Determine the (X, Y) coordinate at the center of the cell enclosing the given text.  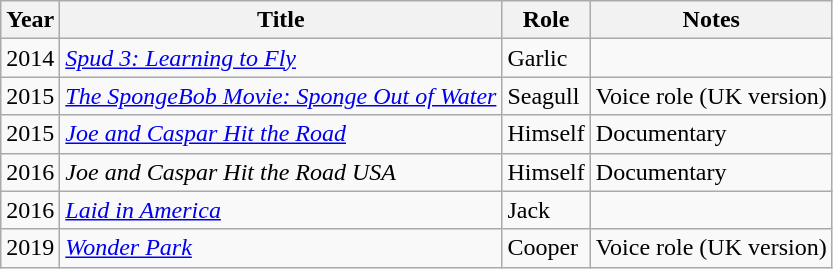
The SpongeBob Movie: Sponge Out of Water (281, 96)
Joe and Caspar Hit the Road USA (281, 172)
Spud 3: Learning to Fly (281, 58)
Year (30, 20)
Laid in America (281, 210)
Garlic (546, 58)
Notes (711, 20)
Cooper (546, 248)
2019 (30, 248)
Title (281, 20)
Role (546, 20)
Seagull (546, 96)
Wonder Park (281, 248)
2014 (30, 58)
Jack (546, 210)
Joe and Caspar Hit the Road (281, 134)
